Identify which cell holds the provided text, then report its [X, Y] central coordinate. 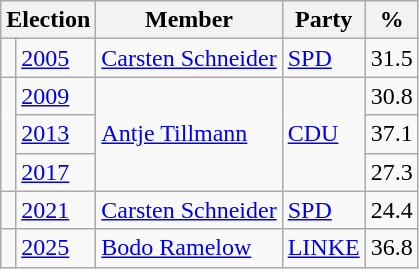
2021 [56, 210]
CDU [324, 134]
2009 [56, 96]
LINKE [324, 248]
Antje Tillmann [189, 134]
37.1 [392, 134]
2017 [56, 172]
30.8 [392, 96]
2013 [56, 134]
2005 [56, 58]
27.3 [392, 172]
31.5 [392, 58]
Member [189, 20]
Election [48, 20]
% [392, 20]
Party [324, 20]
Bodo Ramelow [189, 248]
24.4 [392, 210]
2025 [56, 248]
36.8 [392, 248]
